Search for the cell housing the specified text and yield its [X, Y] center coordinate. 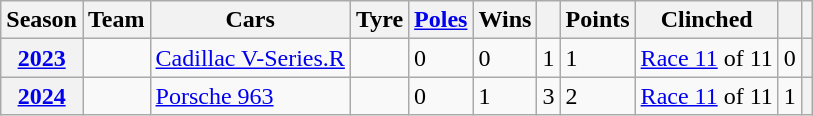
2023 [42, 58]
2 [598, 96]
2024 [42, 96]
Season [42, 20]
Poles [441, 20]
Cars [250, 20]
Clinched [706, 20]
Tyre [379, 20]
Team [116, 20]
Wins [505, 20]
3 [548, 96]
Points [598, 20]
Cadillac V-Series.R [250, 58]
Porsche 963 [250, 96]
